Return [x, y] of the center of cell containing provided text 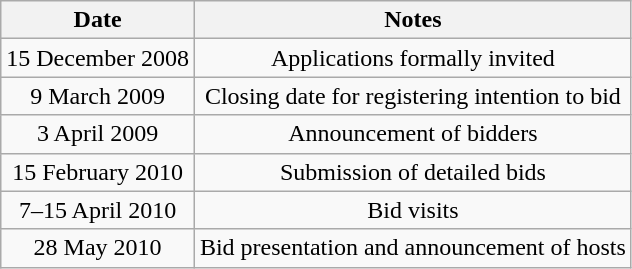
3 April 2009 [98, 134]
Applications formally invited [412, 58]
Bid presentation and announcement of hosts [412, 248]
Notes [412, 20]
28 May 2010 [98, 248]
7–15 April 2010 [98, 210]
Date [98, 20]
15 February 2010 [98, 172]
Bid visits [412, 210]
Submission of detailed bids [412, 172]
Closing date for registering intention to bid [412, 96]
15 December 2008 [98, 58]
9 March 2009 [98, 96]
Announcement of bidders [412, 134]
